Search for the cell housing the specified text and yield its [x, y] center coordinate. 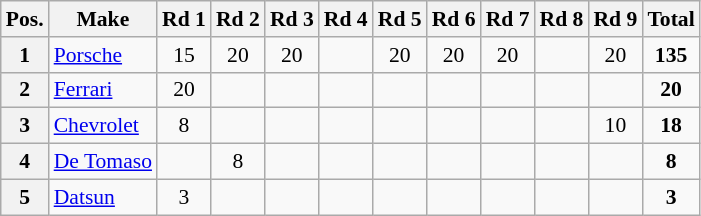
Rd 5 [400, 19]
Porsche [103, 55]
18 [670, 126]
5 [25, 197]
Rd 8 [562, 19]
1 [25, 55]
135 [670, 55]
Rd 1 [184, 19]
Pos. [25, 19]
Make [103, 19]
Rd 7 [508, 19]
Ferrari [103, 90]
De Tomaso [103, 162]
Datsun [103, 197]
15 [184, 55]
2 [25, 90]
10 [615, 126]
Chevrolet [103, 126]
Rd 6 [454, 19]
Rd 9 [615, 19]
Rd 4 [346, 19]
Total [670, 19]
Rd 2 [238, 19]
Rd 3 [292, 19]
4 [25, 162]
